Scan for the cell matching the given text and deliver its [X, Y] coordinate at center. 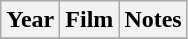
Year [30, 20]
Film [90, 20]
Notes [153, 20]
